Find where the given text appears and provide that cell's center as (x, y) coordinate. 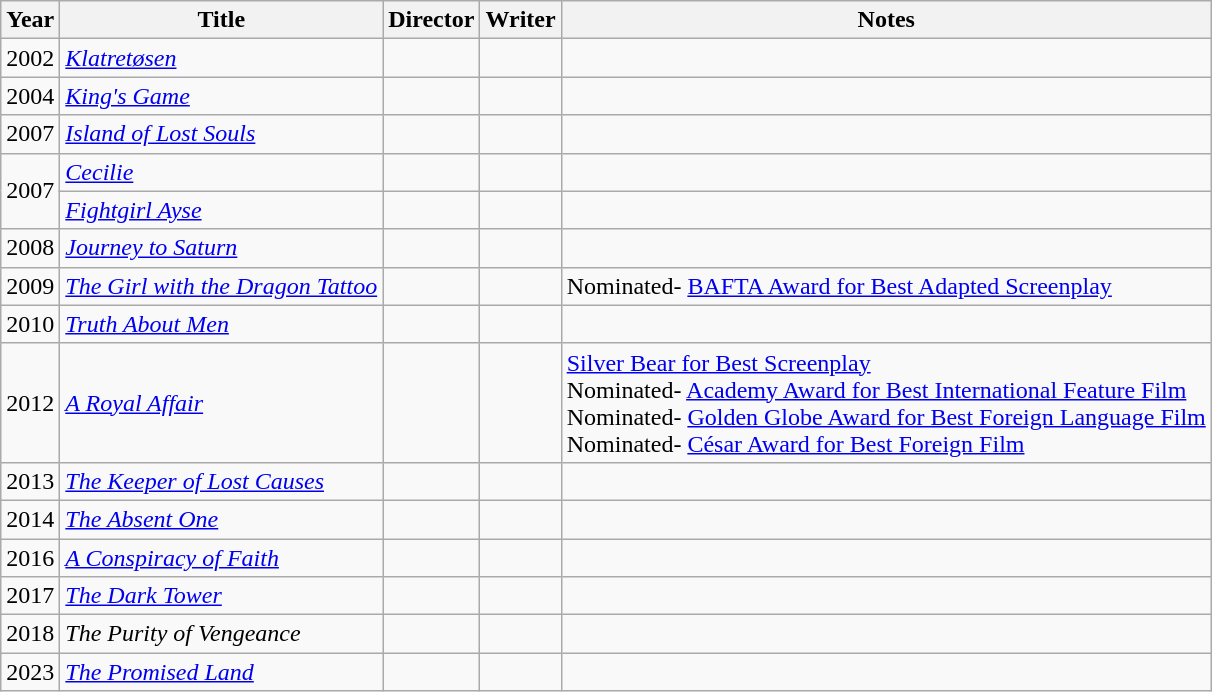
The Promised Land (222, 672)
The Keeper of Lost Causes (222, 481)
Cecilie (222, 172)
2004 (30, 96)
2008 (30, 248)
2016 (30, 557)
Truth About Men (222, 324)
Island of Lost Souls (222, 134)
The Absent One (222, 519)
2018 (30, 634)
A Conspiracy of Faith (222, 557)
Nominated- BAFTA Award for Best Adapted Screenplay (886, 286)
Title (222, 20)
The Dark Tower (222, 596)
Year (30, 20)
Writer (520, 20)
Journey to Saturn (222, 248)
King's Game (222, 96)
Notes (886, 20)
2010 (30, 324)
A Royal Affair (222, 402)
2014 (30, 519)
2013 (30, 481)
2017 (30, 596)
Director (432, 20)
2002 (30, 58)
The Purity of Vengeance (222, 634)
2023 (30, 672)
2009 (30, 286)
Fightgirl Ayse (222, 210)
2012 (30, 402)
The Girl with the Dragon Tattoo (222, 286)
Klatretøsen (222, 58)
